Capture the cell that displays the provided text and extract its (x, y) central coordinate. 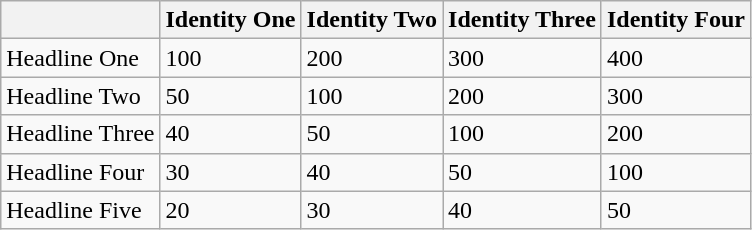
Headline Two (80, 96)
Identity Four (676, 20)
Headline One (80, 58)
Identity One (230, 20)
Headline Four (80, 172)
20 (230, 210)
Identity Two (372, 20)
Identity Three (522, 20)
Headline Three (80, 134)
400 (676, 58)
Headline Five (80, 210)
